Locate the cell with the specified text and output its [x, y] center coordinate. 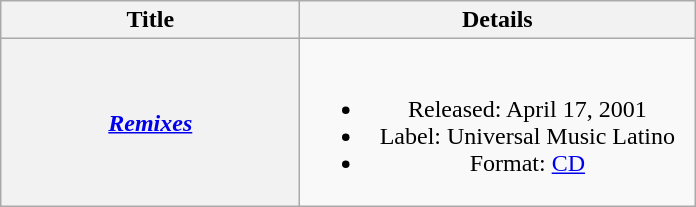
Remixes [150, 122]
Released: April 17, 2001Label: Universal Music LatinoFormat: CD [498, 122]
Details [498, 20]
Title [150, 20]
